Search for the cell housing the specified text and yield its (x, y) center coordinate. 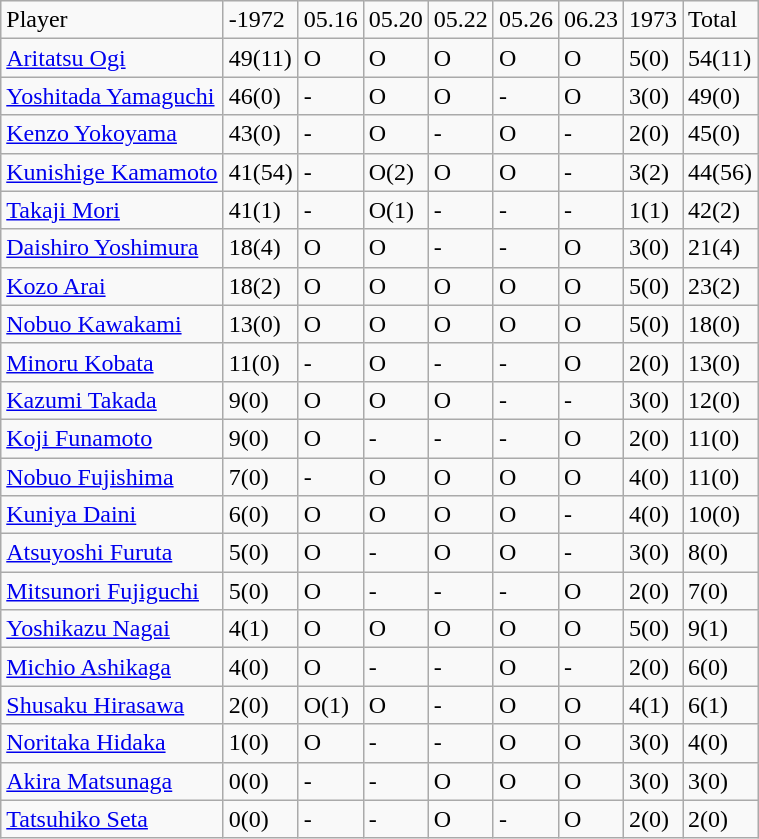
Kozo Arai (112, 286)
-1972 (260, 20)
10(0) (720, 515)
43(0) (260, 134)
05.22 (460, 20)
Kenzo Yokoyama (112, 134)
Atsuyoshi Furuta (112, 553)
O(2) (396, 172)
8(0) (720, 553)
12(0) (720, 400)
Nobuo Fujishima (112, 477)
05.20 (396, 20)
Tatsuhiko Seta (112, 819)
42(2) (720, 210)
Total (720, 20)
Akira Matsunaga (112, 781)
21(4) (720, 248)
18(0) (720, 324)
Shusaku Hirasawa (112, 705)
Nobuo Kawakami (112, 324)
Kunishige Kamamoto (112, 172)
06.23 (590, 20)
Takaji Mori (112, 210)
05.16 (330, 20)
1973 (652, 20)
46(0) (260, 96)
23(2) (720, 286)
Mitsunori Fujiguchi (112, 591)
18(4) (260, 248)
45(0) (720, 134)
6(1) (720, 705)
Aritatsu Ogi (112, 58)
Koji Funamoto (112, 438)
1(1) (652, 210)
Yoshikazu Nagai (112, 629)
Michio Ashikaga (112, 667)
Player (112, 20)
Daishiro Yoshimura (112, 248)
Kazumi Takada (112, 400)
05.26 (526, 20)
Minoru Kobata (112, 362)
1(0) (260, 743)
49(11) (260, 58)
9(1) (720, 629)
54(11) (720, 58)
44(56) (720, 172)
41(54) (260, 172)
18(2) (260, 286)
41(1) (260, 210)
Noritaka Hidaka (112, 743)
Yoshitada Yamaguchi (112, 96)
3(2) (652, 172)
Kuniya Daini (112, 515)
49(0) (720, 96)
